From the cell containing the given text, extract its center point as [X, Y] coordinate. 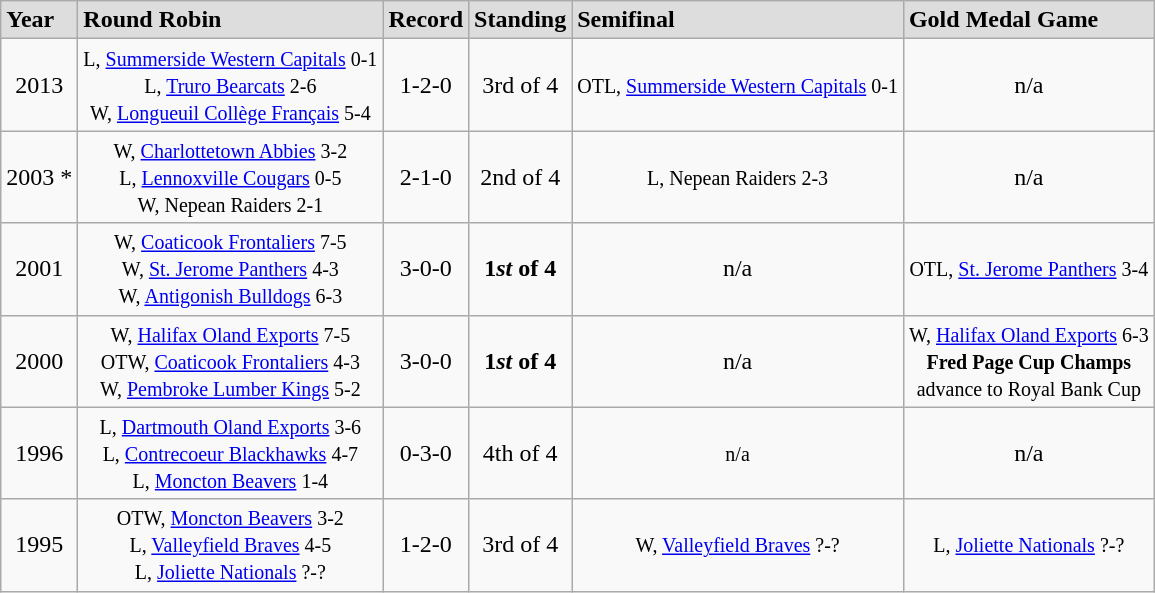
Year [40, 20]
2000 [40, 361]
2-1-0 [426, 177]
OTL, St. Jerome Panthers 3-4 [1028, 269]
1995 [40, 545]
L, Dartmouth Oland Exports 3-6L, Contrecoeur Blackhawks 4-7L, Moncton Beavers 1-4 [230, 453]
Standing [520, 20]
W, Coaticook Frontaliers 7-5W, St. Jerome Panthers 4-3W, Antigonish Bulldogs 6-3 [230, 269]
W, Charlottetown Abbies 3-2L, Lennoxville Cougars 0-5W, Nepean Raiders 2-1 [230, 177]
L, Joliette Nationals ?-? [1028, 545]
Gold Medal Game [1028, 20]
1996 [40, 453]
2nd of 4 [520, 177]
W, Valleyfield Braves ?-? [738, 545]
W, Halifax Oland Exports 6-3Fred Page Cup Champsadvance to Royal Bank Cup [1028, 361]
W, Halifax Oland Exports 7-5OTW, Coaticook Frontaliers 4-3W, Pembroke Lumber Kings 5-2 [230, 361]
0-3-0 [426, 453]
2013 [40, 85]
OTW, Moncton Beavers 3-2L, Valleyfield Braves 4-5L, Joliette Nationals ?-? [230, 545]
Semifinal [738, 20]
Record [426, 20]
OTL, Summerside Western Capitals 0-1 [738, 85]
2001 [40, 269]
Round Robin [230, 20]
L, Nepean Raiders 2-3 [738, 177]
L, Summerside Western Capitals 0-1L, Truro Bearcats 2-6W, Longueuil Collège Français 5-4 [230, 85]
2003 * [40, 177]
4th of 4 [520, 453]
